From the cell containing the given text, extract its center point as [x, y] coordinate. 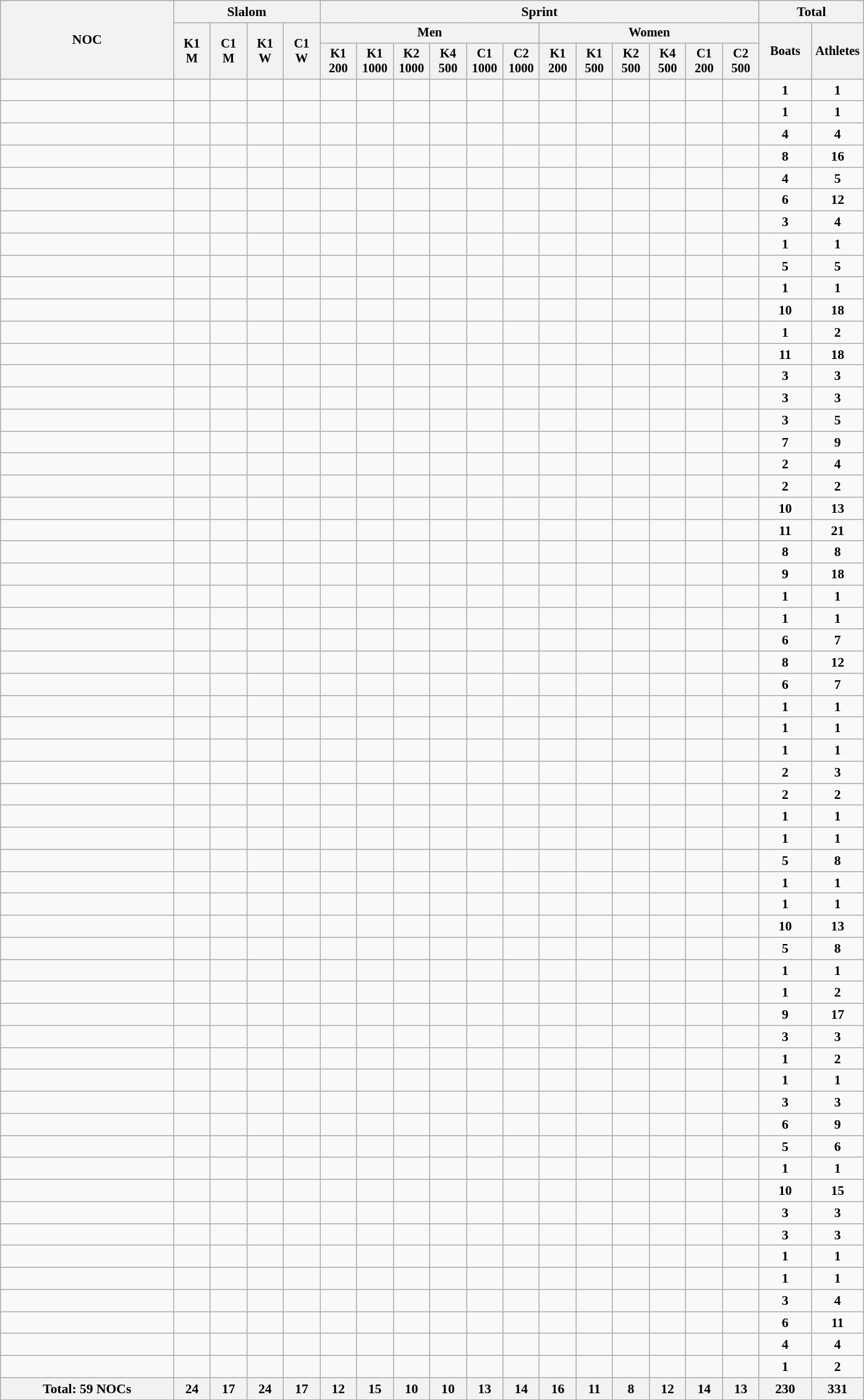
Athletes [838, 51]
Boats [785, 51]
C1M [229, 51]
NOC [87, 40]
C2500 [740, 61]
Sprint [540, 12]
Men [430, 33]
C21000 [522, 61]
K21000 [412, 61]
Slalom [247, 12]
K1500 [595, 61]
331 [838, 1389]
21 [838, 531]
K11000 [375, 61]
C1200 [705, 61]
K1W [265, 51]
K2500 [630, 61]
Total: 59 NOCs [87, 1389]
Women [649, 33]
K1M [192, 51]
C1W [302, 51]
230 [785, 1389]
Total [811, 12]
C11000 [485, 61]
